From the cell containing the given text, extract its center point as (x, y) coordinate. 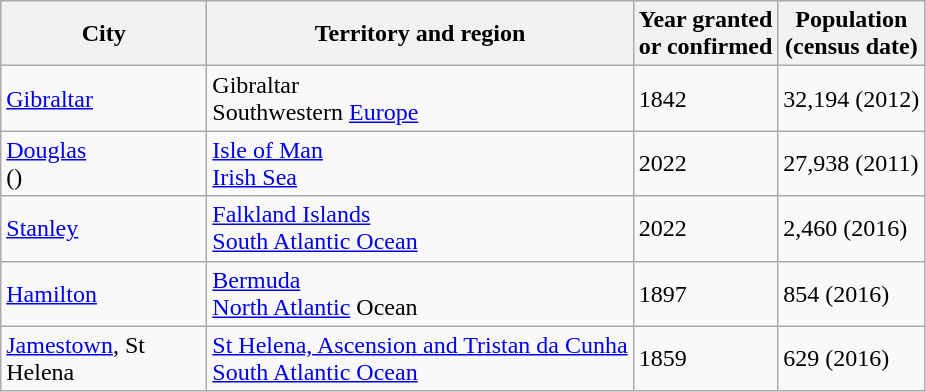
854 (2016) (852, 294)
St Helena, Ascension and Tristan da CunhaSouth Atlantic Ocean (420, 358)
Hamilton (104, 294)
32,194 (2012) (852, 98)
1897 (706, 294)
Falkland IslandsSouth Atlantic Ocean (420, 228)
City (104, 34)
Douglas() (104, 164)
1859 (706, 358)
1842 (706, 98)
Isle of ManIrish Sea (420, 164)
2,460 (2016) (852, 228)
Year grantedor confirmed (706, 34)
629 (2016) (852, 358)
Gibraltar (104, 98)
Population(census date) (852, 34)
BermudaNorth Atlantic Ocean (420, 294)
Territory and region (420, 34)
Jamestown, St Helena (104, 358)
27,938 (2011) (852, 164)
GibraltarSouthwestern Europe (420, 98)
Stanley (104, 228)
